Detect which cell encompasses the target text, then output its (x, y) center coordinate. 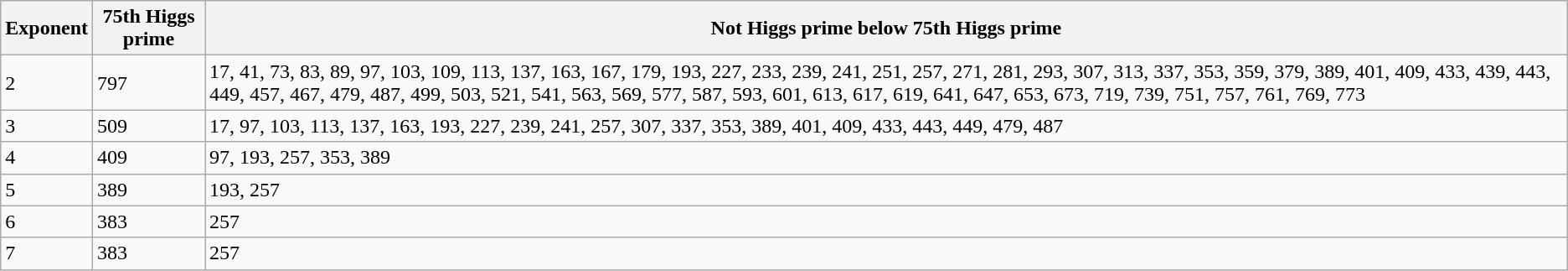
97, 193, 257, 353, 389 (886, 158)
Exponent (47, 29)
389 (149, 190)
797 (149, 82)
2 (47, 82)
4 (47, 158)
6 (47, 221)
7 (47, 253)
5 (47, 190)
Not Higgs prime below 75th Higgs prime (886, 29)
75th Higgs prime (149, 29)
193, 257 (886, 190)
3 (47, 126)
509 (149, 126)
409 (149, 158)
17, 97, 103, 113, 137, 163, 193, 227, 239, 241, 257, 307, 337, 353, 389, 401, 409, 433, 443, 449, 479, 487 (886, 126)
